For the text-containing cell, return its midpoint in [x, y] coordinate format. 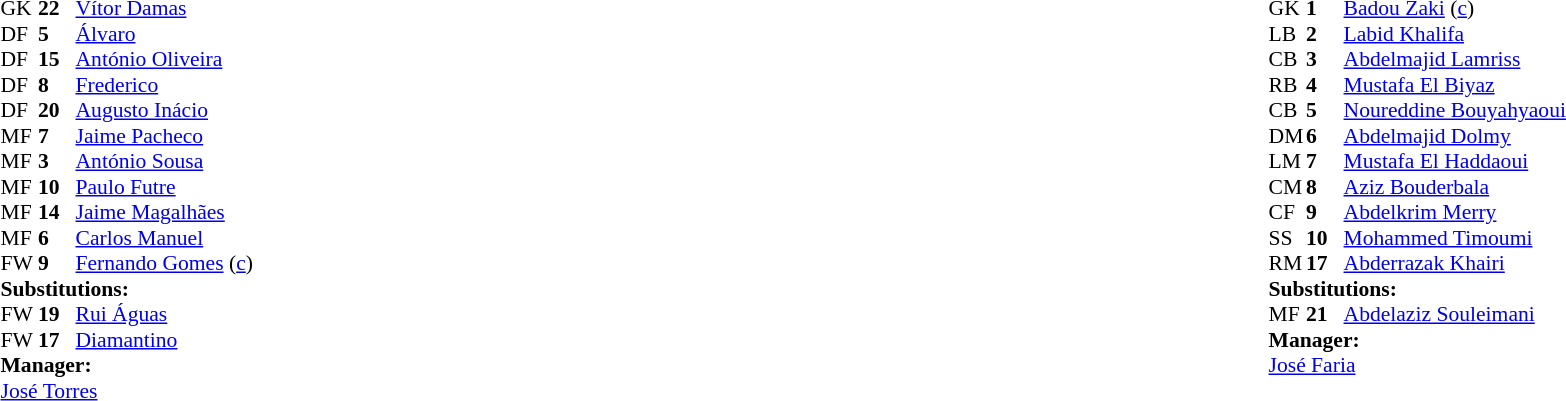
15 [57, 59]
CM [1288, 187]
Abdelmajid Dolmy [1455, 136]
Jaime Magalhães [164, 213]
Mustafa El Haddaoui [1455, 161]
Mohammed Timoumi [1455, 238]
LB [1288, 34]
Abdelmajid Lamriss [1455, 59]
Mustafa El Biyaz [1455, 85]
Labid Khalifa [1455, 34]
Rui Águas [164, 315]
Noureddine Bouyahyaoui [1455, 111]
Álvaro [164, 34]
Diamantino [164, 340]
Jaime Pacheco [164, 136]
14 [57, 213]
Abderrazak Khairi [1455, 263]
DM [1288, 136]
António Oliveira [164, 59]
20 [57, 111]
Carlos Manuel [164, 238]
CF [1288, 213]
José Faria [1418, 365]
Fernando Gomes (c) [164, 263]
RM [1288, 263]
Frederico [164, 85]
Augusto Inácio [164, 111]
RB [1288, 85]
19 [57, 315]
2 [1325, 34]
Abdelkrim Merry [1455, 213]
SS [1288, 238]
Paulo Futre [164, 187]
Aziz Bouderbala [1455, 187]
4 [1325, 85]
LM [1288, 161]
Abdelaziz Souleimani [1455, 315]
21 [1325, 315]
António Sousa [164, 161]
